Return the [X, Y] coordinate for the center point of the cell that contains the specified text.  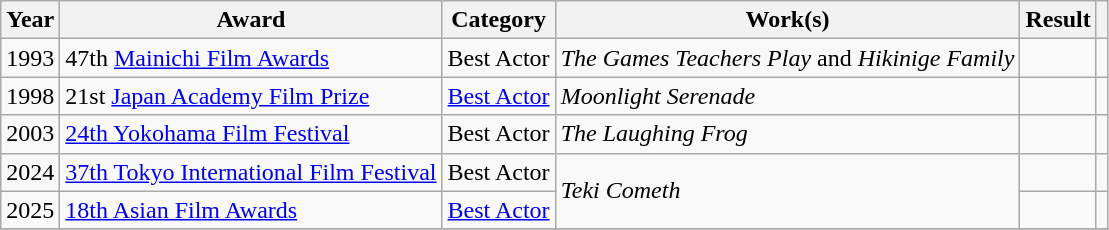
Teki Cometh [788, 191]
Moonlight Serenade [788, 96]
Category [498, 20]
37th Tokyo International Film Festival [251, 172]
1998 [30, 96]
The Laughing Frog [788, 134]
Result [1058, 20]
1993 [30, 58]
Work(s) [788, 20]
18th Asian Film Awards [251, 210]
47th Mainichi Film Awards [251, 58]
24th Yokohama Film Festival [251, 134]
2024 [30, 172]
2025 [30, 210]
21st Japan Academy Film Prize [251, 96]
2003 [30, 134]
Award [251, 20]
The Games Teachers Play and Hikinige Family [788, 58]
Year [30, 20]
